Extract the (x, y) coordinate from the center of the cell holding the provided text.  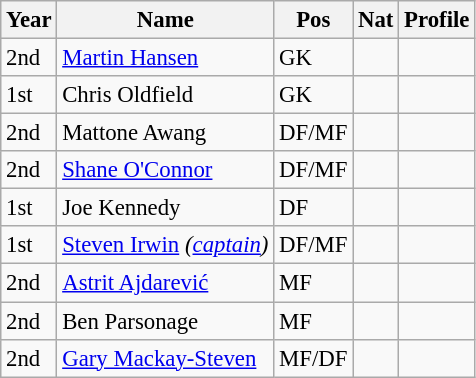
Steven Irwin (captain) (166, 245)
Astrit Ajdarević (166, 283)
Gary Mackay-Steven (166, 358)
Nat (376, 20)
Profile (437, 20)
Shane O'Connor (166, 170)
Name (166, 20)
Martin Hansen (166, 58)
Mattone Awang (166, 133)
Chris Oldfield (166, 95)
Pos (314, 20)
Ben Parsonage (166, 321)
DF (314, 208)
Joe Kennedy (166, 208)
MF/DF (314, 358)
Year (29, 20)
